Capture the cell that displays the provided text and extract its [X, Y] central coordinate. 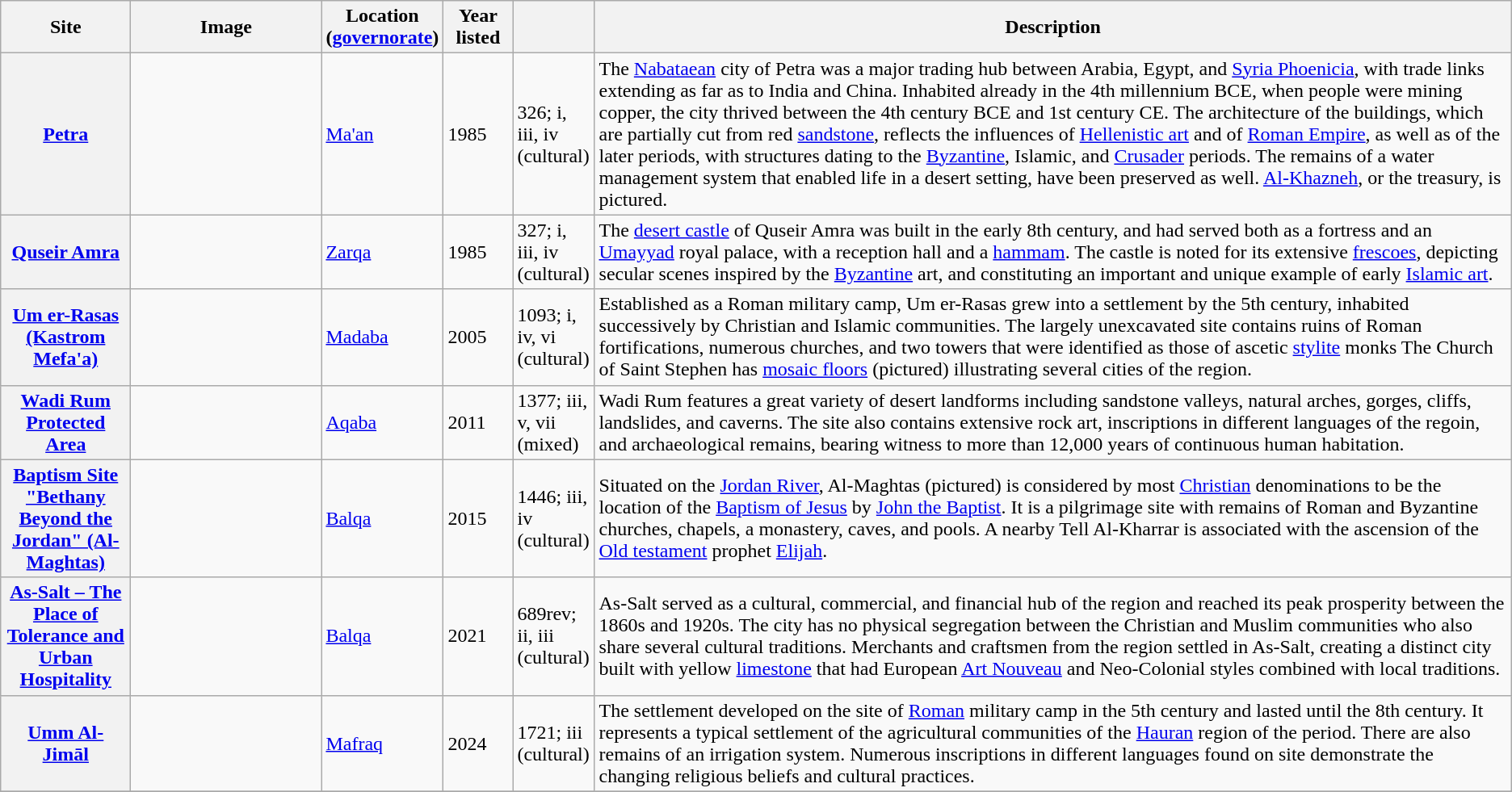
2005 [478, 337]
326; i, iii, iv (cultural) [554, 134]
As-Salt – The Place of Tolerance and Urban Hospitality [66, 636]
2021 [478, 636]
1377; iii, v, vii (mixed) [554, 422]
1721; iii (cultural) [554, 743]
2024 [478, 743]
Quseir Amra [66, 252]
Umm Al-Jimāl [66, 743]
Petra [66, 134]
Um er-Rasas (Kastrom Mefa'a) [66, 337]
Ma'an [383, 134]
Location (governorate) [383, 27]
2015 [478, 518]
Madaba [383, 337]
Image [226, 27]
689rev; ii, iii (cultural) [554, 636]
Aqaba [383, 422]
Description [1053, 27]
Site [66, 27]
Year listed [478, 27]
327; i, iii, iv (cultural) [554, 252]
Wadi Rum Protected Area [66, 422]
1446; iii, iv (cultural) [554, 518]
1093; i, iv, vi (cultural) [554, 337]
2011 [478, 422]
Zarqa [383, 252]
Baptism Site "Bethany Beyond the Jordan" (Al-Maghtas) [66, 518]
Mafraq [383, 743]
